Extract the (x, y) coordinate from the center of the cell holding the provided text.  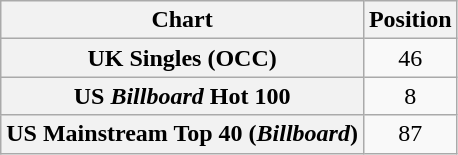
UK Singles (OCC) (182, 58)
87 (410, 134)
46 (410, 58)
US Mainstream Top 40 (Billboard) (182, 134)
Position (410, 20)
US Billboard Hot 100 (182, 96)
8 (410, 96)
Chart (182, 20)
